Pinpoint the cell where the given text exists, returning its [X, Y] midpoint coordinate. 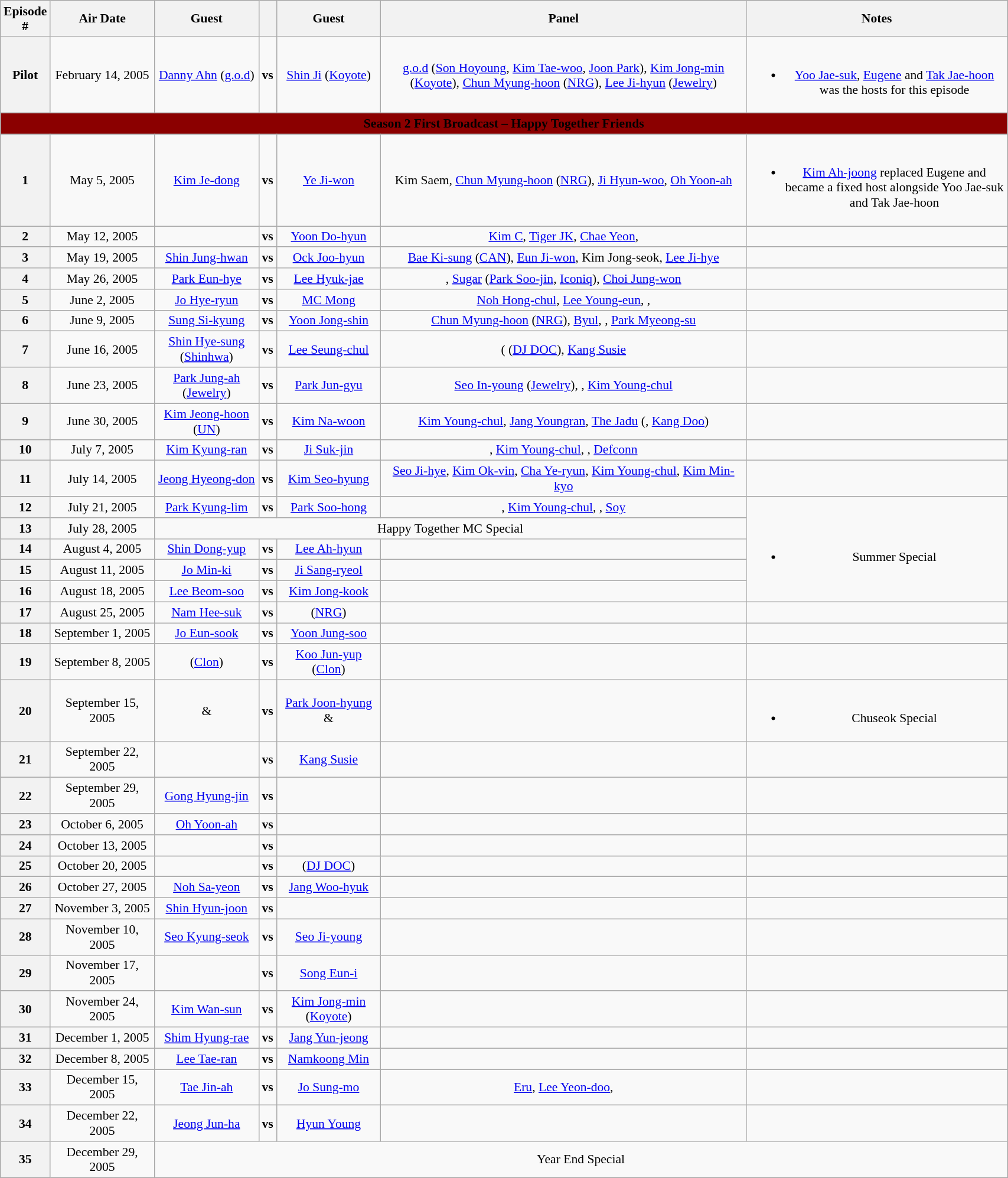
12 [25, 507]
Yoon Jong-shin [328, 321]
June 16, 2005 [103, 350]
27 [25, 909]
22 [25, 796]
Sung Si-kyung [207, 321]
July 28, 2005 [103, 528]
15 [25, 570]
MC Mong [328, 300]
29 [25, 973]
5 [25, 300]
16 [25, 592]
Season 2 First Broadcast – Happy Together Friends [504, 124]
August 25, 2005 [103, 612]
8 [25, 385]
Jeong Hyeong-don [207, 478]
May 5, 2005 [103, 181]
Summer Special [877, 549]
October 20, 2005 [103, 867]
Nam Hee-suk [207, 612]
9 [25, 422]
Kim Jong-min (Koyote) [328, 1010]
28 [25, 936]
Tae Jin-ah [207, 1088]
July 14, 2005 [103, 478]
Kim Ah-joong replaced Eugene and became a fixed host alongside Yoo Jae-suk and Tak Jae-hoon [877, 181]
Eru, Lee Yeon-doo, [563, 1088]
Notes [877, 19]
September 8, 2005 [103, 663]
, Sugar (Park Soo-jin, Iconiq), Choi Jung-won [563, 279]
( (DJ DOC), Kang Susie [563, 350]
Lee Tae-ran [207, 1059]
December 1, 2005 [103, 1038]
11 [25, 478]
1 [25, 181]
October 27, 2005 [103, 887]
May 19, 2005 [103, 258]
7 [25, 350]
Kim Young-chul, Jang Youngran, The Jadu (, Kang Doo) [563, 422]
21 [25, 759]
Hyun Young [328, 1123]
December 8, 2005 [103, 1059]
14 [25, 549]
(NRG) [328, 612]
Jang Yun-jeong [328, 1038]
Danny Ahn (g.o.d) [207, 75]
June 30, 2005 [103, 422]
31 [25, 1038]
Episode # [25, 19]
August 4, 2005 [103, 549]
Song Eun-i [328, 973]
19 [25, 663]
18 [25, 634]
November 10, 2005 [103, 936]
Namkoong Min [328, 1059]
November 24, 2005 [103, 1010]
Park Joon-hyung & [328, 711]
Kim Je-dong [207, 181]
Bae Ki-sung (CAN), Eun Ji-won, Kim Jong-seok, Lee Ji-hye [563, 258]
November 17, 2005 [103, 973]
Kim Wan-sun [207, 1010]
2 [25, 237]
Shin Dong-yup [207, 549]
October 6, 2005 [103, 824]
February 14, 2005 [103, 75]
30 [25, 1010]
Lee Hyuk-jae [328, 279]
Kim Saem, Chun Myung-hoon (NRG), Ji Hyun-woo, Oh Yoon-ah [563, 181]
Happy Together MC Special [450, 528]
6 [25, 321]
Kim Seo-hyung [328, 478]
September 22, 2005 [103, 759]
Jo Sung-mo [328, 1088]
g.o.d (Son Hoyoung, Kim Tae-woo, Joon Park), Kim Jong-min (Koyote), Chun Myung-hoon (NRG), Lee Ji-hyun (Jewelry) [563, 75]
17 [25, 612]
Yoon Jung-soo [328, 634]
Park Soo-hong [328, 507]
Year End Special [580, 1160]
August 11, 2005 [103, 570]
Chuseok Special [877, 711]
September 29, 2005 [103, 796]
Kim Jeong-hoon (UN) [207, 422]
Chun Myung-hoon (NRG), Byul, , Park Myeong-su [563, 321]
& [207, 711]
Shin Hye-sung (Shinhwa) [207, 350]
25 [25, 867]
3 [25, 258]
Gong Hyung-jin [207, 796]
May 12, 2005 [103, 237]
Kim C, Tiger JK, Chae Yeon, [563, 237]
Yoon Do-hyun [328, 237]
, Kim Young-chul, , Defconn [563, 450]
24 [25, 846]
Yoo Jae-suk, Eugene and Tak Jae-hoon was the hosts for this episode [877, 75]
Ji Suk-jin [328, 450]
November 3, 2005 [103, 909]
Seo Ji-hye, Kim Ok-vin, Cha Ye-ryun, Kim Young-chul, Kim Min-kyo [563, 478]
34 [25, 1123]
Park Kyung-lim [207, 507]
September 1, 2005 [103, 634]
Ye Ji-won [328, 181]
Ock Joo-hyun [328, 258]
Lee Beom-soo [207, 592]
Kim Na-woon [328, 422]
Kim Kyung-ran [207, 450]
Noh Sa-yeon [207, 887]
Ji Sang-ryeol [328, 570]
Shin Hyun-joon [207, 909]
Kang Susie [328, 759]
December 29, 2005 [103, 1160]
August 18, 2005 [103, 592]
Park Eun-hye [207, 279]
Kim Jong-kook [328, 592]
Jang Woo-hyuk [328, 887]
Panel [563, 19]
(DJ DOC) [328, 867]
23 [25, 824]
Shin Ji (Koyote) [328, 75]
10 [25, 450]
Jeong Jun-ha [207, 1123]
26 [25, 887]
May 26, 2005 [103, 279]
June 23, 2005 [103, 385]
Lee Ah-hyun [328, 549]
32 [25, 1059]
December 22, 2005 [103, 1123]
35 [25, 1160]
20 [25, 711]
July 21, 2005 [103, 507]
(Clon) [207, 663]
Koo Jun-yup (Clon) [328, 663]
June 2, 2005 [103, 300]
33 [25, 1088]
Oh Yoon-ah [207, 824]
Park Jun-gyu [328, 385]
Seo In-young (Jewelry), , Kim Young-chul [563, 385]
Jo Eun-sook [207, 634]
June 9, 2005 [103, 321]
Jo Hye-ryun [207, 300]
Seo Kyung-seok [207, 936]
Jo Min-ki [207, 570]
December 15, 2005 [103, 1088]
Seo Ji-young [328, 936]
13 [25, 528]
Lee Seung-chul [328, 350]
Noh Hong-chul, Lee Young-eun, , [563, 300]
Park Jung-ah (Jewelry) [207, 385]
Pilot [25, 75]
Air Date [103, 19]
September 15, 2005 [103, 711]
Shim Hyung-rae [207, 1038]
July 7, 2005 [103, 450]
, Kim Young-chul, , Soy [563, 507]
Shin Jung-hwan [207, 258]
4 [25, 279]
October 13, 2005 [103, 846]
